Locate the cell with the specified text and output its (x, y) center coordinate. 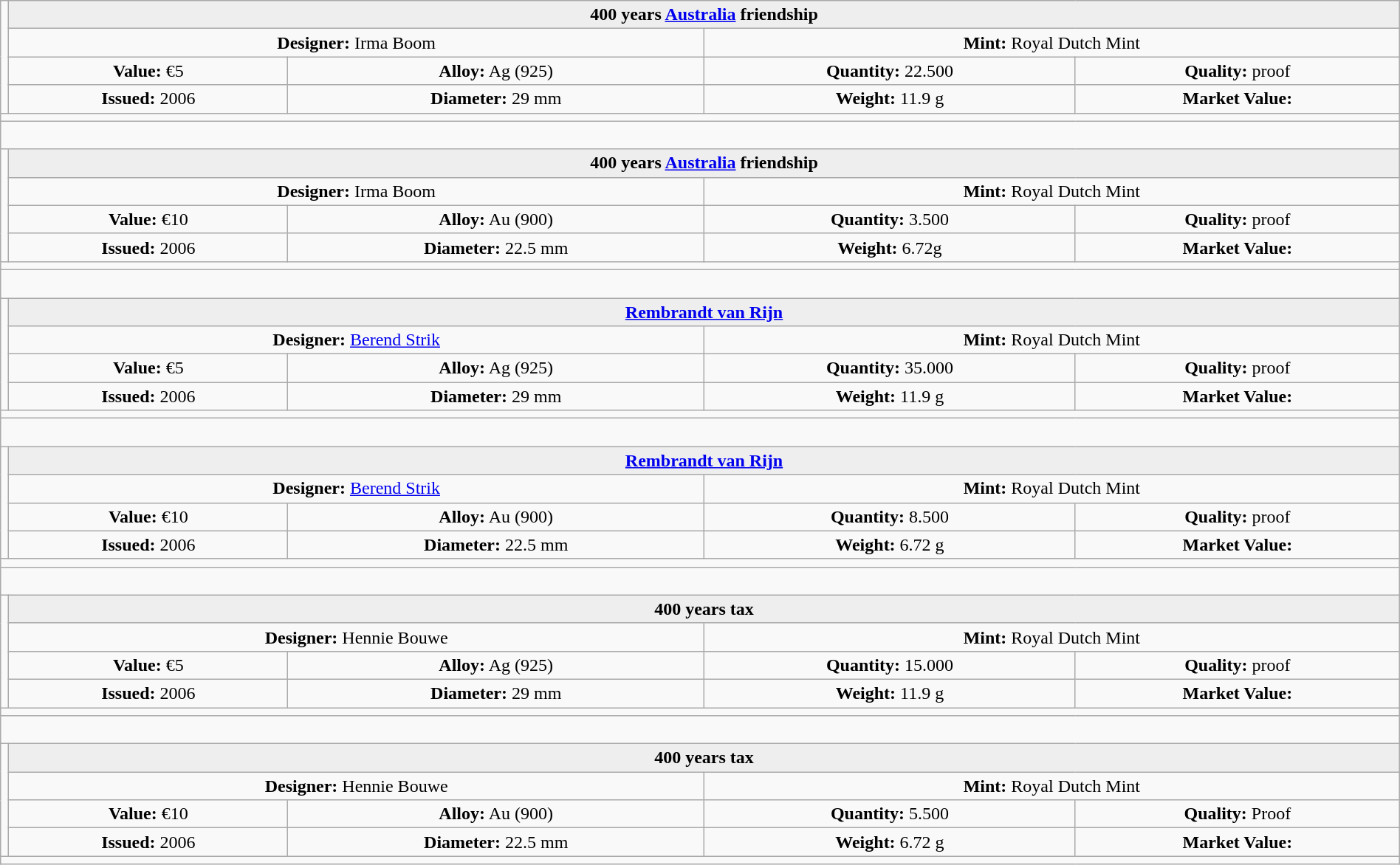
Quantity: 15.000 (889, 665)
Weight: 6.72g (889, 247)
Quality: Proof (1238, 814)
Quantity: 8.500 (889, 517)
Quantity: 5.500 (889, 814)
Quantity: 22.500 (889, 71)
Quantity: 3.500 (889, 219)
Quantity: 35.000 (889, 368)
